Identify which cell holds the provided text, then report its [x, y] central coordinate. 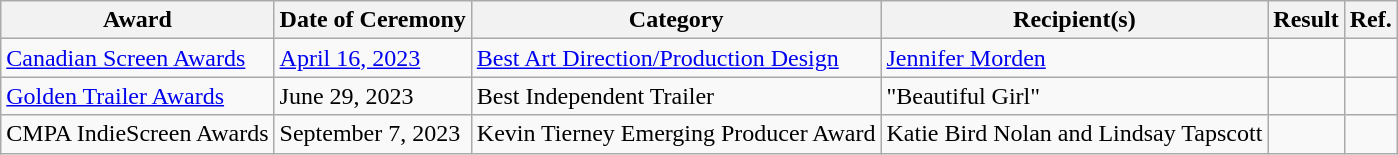
September 7, 2023 [372, 134]
Ref. [1370, 20]
Best Art Direction/Production Design [676, 58]
"Beautiful Girl" [1074, 96]
Date of Ceremony [372, 20]
Recipient(s) [1074, 20]
Result [1306, 20]
Category [676, 20]
Best Independent Trailer [676, 96]
Canadian Screen Awards [138, 58]
Kevin Tierney Emerging Producer Award [676, 134]
Katie Bird Nolan and Lindsay Tapscott [1074, 134]
Jennifer Morden [1074, 58]
Award [138, 20]
Golden Trailer Awards [138, 96]
June 29, 2023 [372, 96]
April 16, 2023 [372, 58]
CMPA IndieScreen Awards [138, 134]
